Detect which cell encompasses the target text, then output its [x, y] center coordinate. 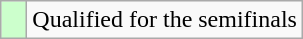
Qualified for the semifinals [165, 20]
